Detect which cell encompasses the target text, then output its (X, Y) center coordinate. 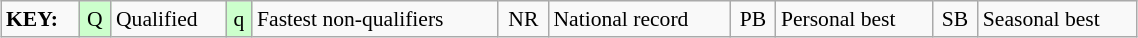
Personal best (854, 19)
Q (95, 19)
NR (523, 19)
Seasonal best (1058, 19)
National record (639, 19)
Qualified (168, 19)
Fastest non-qualifiers (375, 19)
SB (955, 19)
PB (753, 19)
KEY: (40, 19)
q (239, 19)
